From the cell containing the given text, extract its center point as (x, y) coordinate. 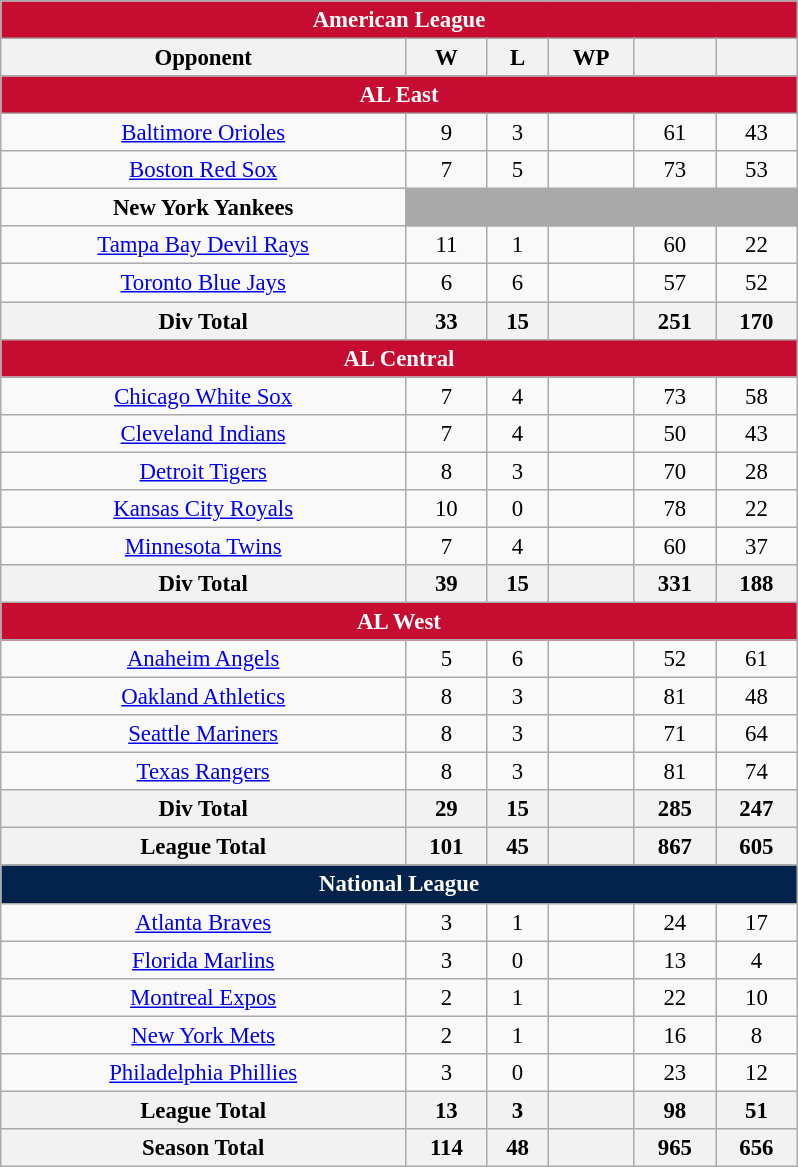
656 (757, 1148)
24 (675, 922)
285 (675, 809)
WP (591, 58)
Toronto Blue Jays (204, 283)
867 (675, 847)
78 (675, 509)
74 (757, 772)
New York Mets (204, 1035)
Season Total (204, 1148)
Minnesota Twins (204, 546)
605 (757, 847)
50 (675, 433)
American League (399, 20)
17 (757, 922)
29 (447, 809)
51 (757, 1110)
Florida Marlins (204, 960)
Anaheim Angels (204, 659)
Kansas City Royals (204, 509)
64 (757, 734)
Oakland Athletics (204, 697)
Atlanta Braves (204, 922)
16 (675, 1035)
53 (757, 170)
12 (757, 1073)
251 (675, 321)
188 (757, 584)
114 (447, 1148)
11 (447, 245)
W (447, 58)
58 (757, 396)
247 (757, 809)
70 (675, 471)
New York Yankees (204, 208)
Detroit Tigers (204, 471)
965 (675, 1148)
Baltimore Orioles (204, 133)
Montreal Expos (204, 997)
98 (675, 1110)
101 (447, 847)
AL West (399, 621)
AL Central (399, 358)
331 (675, 584)
39 (447, 584)
Boston Red Sox (204, 170)
57 (675, 283)
National League (399, 885)
Opponent (204, 58)
170 (757, 321)
L (518, 58)
28 (757, 471)
Chicago White Sox (204, 396)
Seattle Mariners (204, 734)
Texas Rangers (204, 772)
Philadelphia Phillies (204, 1073)
37 (757, 546)
AL East (399, 95)
Cleveland Indians (204, 433)
71 (675, 734)
33 (447, 321)
45 (518, 847)
9 (447, 133)
23 (675, 1073)
Tampa Bay Devil Rays (204, 245)
